Output the (X, Y) coordinate of the center of the cell containing the given text.  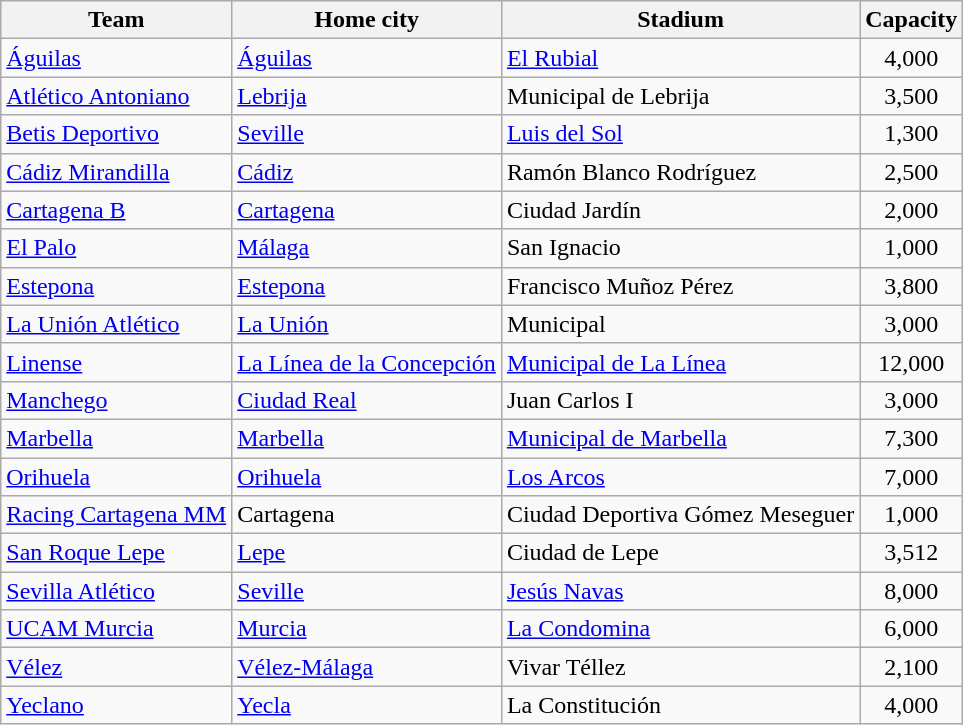
Los Arcos (680, 477)
Cartagena B (116, 210)
San Roque Lepe (116, 553)
Team (116, 20)
3,500 (912, 96)
Municipal de Marbella (680, 438)
Lepe (367, 553)
6,000 (912, 629)
Francisco Muñoz Pérez (680, 286)
Jesús Navas (680, 591)
3,800 (912, 286)
Yeclano (116, 705)
Juan Carlos I (680, 400)
San Ignacio (680, 248)
Municipal de Lebrija (680, 96)
Ramón Blanco Rodríguez (680, 172)
La Unión (367, 324)
La Unión Atlético (116, 324)
El Palo (116, 248)
2,000 (912, 210)
El Rubial (680, 58)
Ciudad Jardín (680, 210)
La Condomina (680, 629)
Municipal (680, 324)
Málaga (367, 248)
Home city (367, 20)
1,300 (912, 134)
Municipal de La Línea (680, 362)
Manchego (116, 400)
Ciudad de Lepe (680, 553)
Racing Cartagena MM (116, 515)
La Constitución (680, 705)
Vélez-Málaga (367, 667)
3,512 (912, 553)
Vélez (116, 667)
Atlético Antoniano (116, 96)
Yecla (367, 705)
2,100 (912, 667)
Cádiz Mirandilla (116, 172)
Linense (116, 362)
7,300 (912, 438)
8,000 (912, 591)
2,500 (912, 172)
Stadium (680, 20)
Vivar Téllez (680, 667)
Sevilla Atlético (116, 591)
Lebrija (367, 96)
7,000 (912, 477)
Betis Deportivo (116, 134)
UCAM Murcia (116, 629)
Murcia (367, 629)
Cádiz (367, 172)
La Línea de la Concepción (367, 362)
12,000 (912, 362)
Ciudad Real (367, 400)
Ciudad Deportiva Gómez Meseguer (680, 515)
Luis del Sol (680, 134)
Capacity (912, 20)
